Find where the given text appears and provide that cell's center as (X, Y) coordinate. 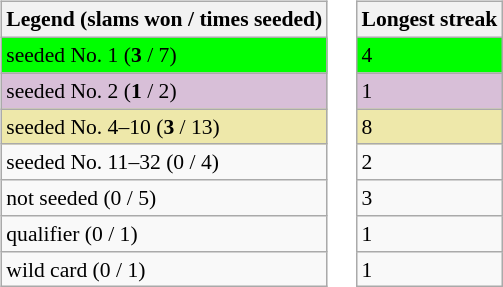
seeded No. 2 (1 / 2) (164, 91)
wild card (0 / 1) (164, 269)
not seeded (0 / 5) (164, 198)
8 (429, 127)
4 (429, 55)
seeded No. 1 (3 / 7) (164, 55)
seeded No. 4–10 (3 / 13) (164, 127)
qualifier (0 / 1) (164, 234)
seeded No. 11–32 (0 / 4) (164, 162)
Longest streak (429, 20)
Legend (slams won / times seeded) (164, 20)
2 (429, 162)
3 (429, 198)
